Search for the cell housing the specified text and yield its (X, Y) center coordinate. 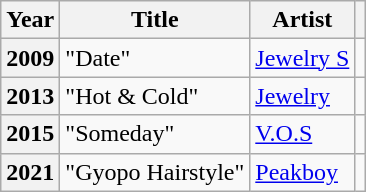
"Date" (155, 58)
2021 (30, 172)
"Hot & Cold" (155, 96)
"Someday" (155, 134)
Year (30, 20)
"Gyopo Hairstyle" (155, 172)
Peakboy (302, 172)
Artist (302, 20)
Title (155, 20)
2009 (30, 58)
V.O.S (302, 134)
2013 (30, 96)
2015 (30, 134)
Jewelry S (302, 58)
Jewelry (302, 96)
